Identify which cell holds the provided text, then report its (X, Y) central coordinate. 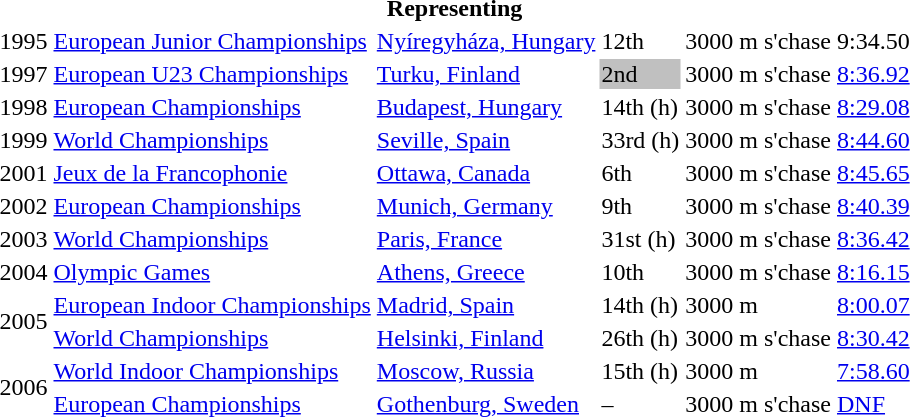
2nd (640, 74)
Ottawa, Canada (486, 173)
31st (h) (640, 239)
9th (640, 206)
European U23 Championships (212, 74)
Athens, Greece (486, 272)
Nyíregyháza, Hungary (486, 41)
Munich, Germany (486, 206)
10th (640, 272)
26th (h) (640, 338)
Jeux de la Francophonie (212, 173)
Madrid, Spain (486, 305)
Seville, Spain (486, 140)
European Junior Championships (212, 41)
33rd (h) (640, 140)
European Indoor Championships (212, 305)
Helsinki, Finland (486, 338)
Olympic Games (212, 272)
15th (h) (640, 371)
World Indoor Championships (212, 371)
Budapest, Hungary (486, 107)
Turku, Finland (486, 74)
Moscow, Russia (486, 371)
6th (640, 173)
12th (640, 41)
Paris, France (486, 239)
